Provide the [X, Y] coordinate of the cell's center where the given text is located.  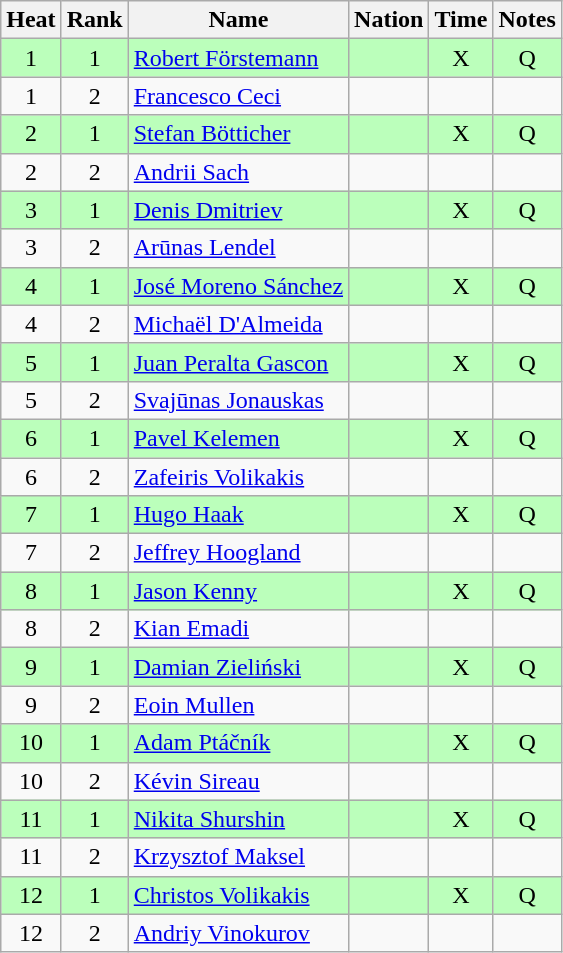
Denis Dmitriev [238, 210]
Arūnas Lendel [238, 248]
Francesco Ceci [238, 96]
Nikita Shurshin [238, 819]
Eoin Mullen [238, 705]
Kévin Sireau [238, 781]
Zafeiris Volikakis [238, 477]
Kian Emadi [238, 629]
Andriy Vinokurov [238, 933]
Robert Förstemann [238, 58]
Stefan Bötticher [238, 134]
Damian Zieliński [238, 667]
Notes [527, 20]
Jason Kenny [238, 591]
Michaël D'Almeida [238, 324]
Heat [31, 20]
Christos Volikakis [238, 895]
Name [238, 20]
Jeffrey Hoogland [238, 553]
José Moreno Sánchez [238, 286]
Rank [94, 20]
Nation [389, 20]
Hugo Haak [238, 515]
Pavel Kelemen [238, 438]
Adam Ptáčník [238, 743]
Andrii Sach [238, 172]
Svajūnas Jonauskas [238, 400]
Krzysztof Maksel [238, 857]
Time [461, 20]
Juan Peralta Gascon [238, 362]
